Search for the cell housing the specified text and yield its (x, y) center coordinate. 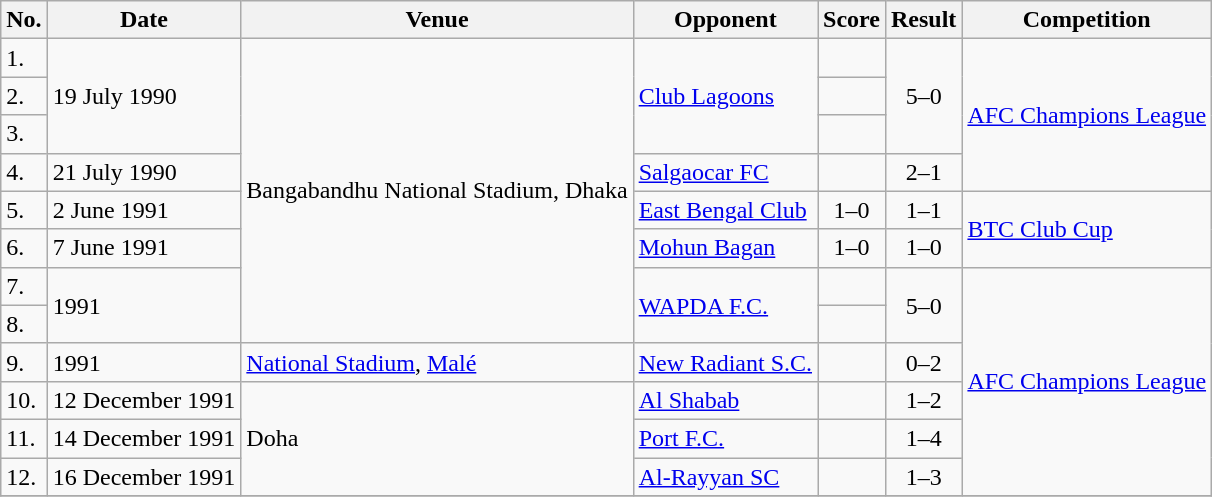
Salgaocar FC (725, 172)
2–1 (923, 172)
WAPDA F.C. (725, 305)
East Bengal Club (725, 210)
7. (24, 286)
10. (24, 400)
Competition (1087, 20)
Doha (437, 438)
11. (24, 438)
8. (24, 324)
1. (24, 58)
1–1 (923, 210)
3. (24, 134)
Result (923, 20)
Al Shabab (725, 400)
14 December 1991 (144, 438)
19 July 1990 (144, 96)
1–2 (923, 400)
Venue (437, 20)
1–3 (923, 477)
Bangabandhu National Stadium, Dhaka (437, 191)
5. (24, 210)
Al-Rayyan SC (725, 477)
BTC Club Cup (1087, 229)
9. (24, 362)
Date (144, 20)
Club Lagoons (725, 96)
0–2 (923, 362)
National Stadium, Malé (437, 362)
21 July 1990 (144, 172)
2 June 1991 (144, 210)
Score (852, 20)
Opponent (725, 20)
6. (24, 248)
No. (24, 20)
Mohun Bagan (725, 248)
1–4 (923, 438)
12 December 1991 (144, 400)
16 December 1991 (144, 477)
4. (24, 172)
2. (24, 96)
7 June 1991 (144, 248)
12. (24, 477)
Port F.C. (725, 438)
New Radiant S.C. (725, 362)
